Identify which cell holds the provided text, then report its [X, Y] central coordinate. 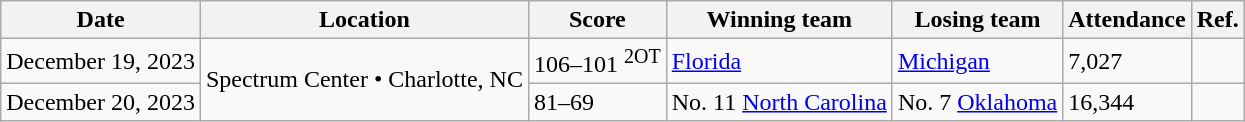
81–69 [597, 102]
Winning team [779, 20]
Ref. [1218, 20]
December 20, 2023 [101, 102]
No. 11 North Carolina [779, 102]
7,027 [1127, 62]
December 19, 2023 [101, 62]
Attendance [1127, 20]
Spectrum Center • Charlotte, NC [364, 80]
No. 7 Oklahoma [977, 102]
Location [364, 20]
16,344 [1127, 102]
Date [101, 20]
106–101 2OT [597, 62]
Michigan [977, 62]
Score [597, 20]
Losing team [977, 20]
Florida [779, 62]
